Identify which cell holds the provided text, then report its (X, Y) central coordinate. 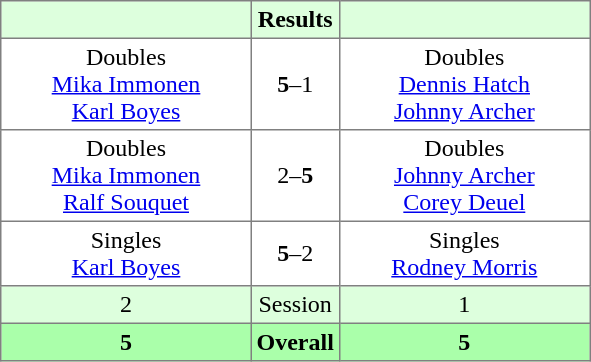
2–5 (295, 176)
DoublesMika ImmonenRalf Souquet (126, 176)
2 (126, 305)
5–2 (295, 253)
SinglesKarl Boyes (126, 253)
Session (295, 305)
5–1 (295, 84)
Overall (295, 342)
1 (464, 305)
DoublesJohnny ArcherCorey Deuel (464, 176)
DoublesDennis HatchJohnny Archer (464, 84)
DoublesMika ImmonenKarl Boyes (126, 84)
Results (295, 20)
SinglesRodney Morris (464, 253)
